From the cell containing the given text, extract its center point as [X, Y] coordinate. 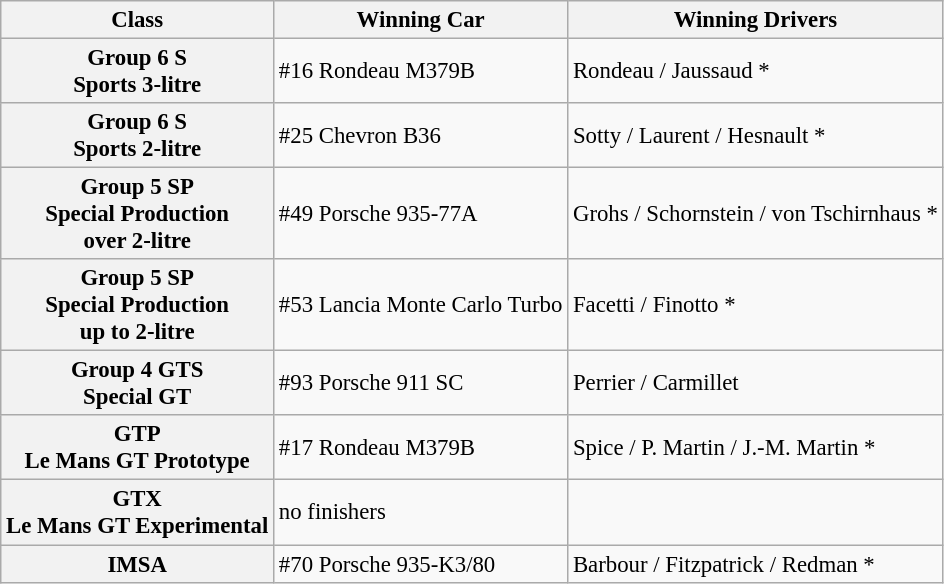
#93 Porsche 911 SC [421, 384]
Perrier / Carmillet [756, 384]
Group 5 SP Special Productionup to 2-litre [138, 305]
Winning Car [421, 20]
Sotty / Laurent / Hesnault * [756, 136]
Winning Drivers [756, 20]
Spice / P. Martin / J.-M. Martin * [756, 448]
Grohs / Schornstein / von Tschirnhaus * [756, 214]
Class [138, 20]
GTP Le Mans GT Prototype [138, 448]
Group 5 SP Special Productionover 2-litre [138, 214]
IMSA [138, 564]
Barbour / Fitzpatrick / Redman * [756, 564]
#17 Rondeau M379B [421, 448]
GTXLe Mans GT Experimental [138, 512]
no finishers [421, 512]
#25 Chevron B36 [421, 136]
Group 6 S Sports 3-litre [138, 72]
Rondeau / Jaussaud * [756, 72]
Group 4 GTS Special GT [138, 384]
#16 Rondeau M379B [421, 72]
#49 Porsche 935-77A [421, 214]
#53 Lancia Monte Carlo Turbo [421, 305]
#70 Porsche 935-K3/80 [421, 564]
Group 6 S Sports 2-litre [138, 136]
Facetti / Finotto * [756, 305]
